Detect which cell encompasses the target text, then output its (x, y) center coordinate. 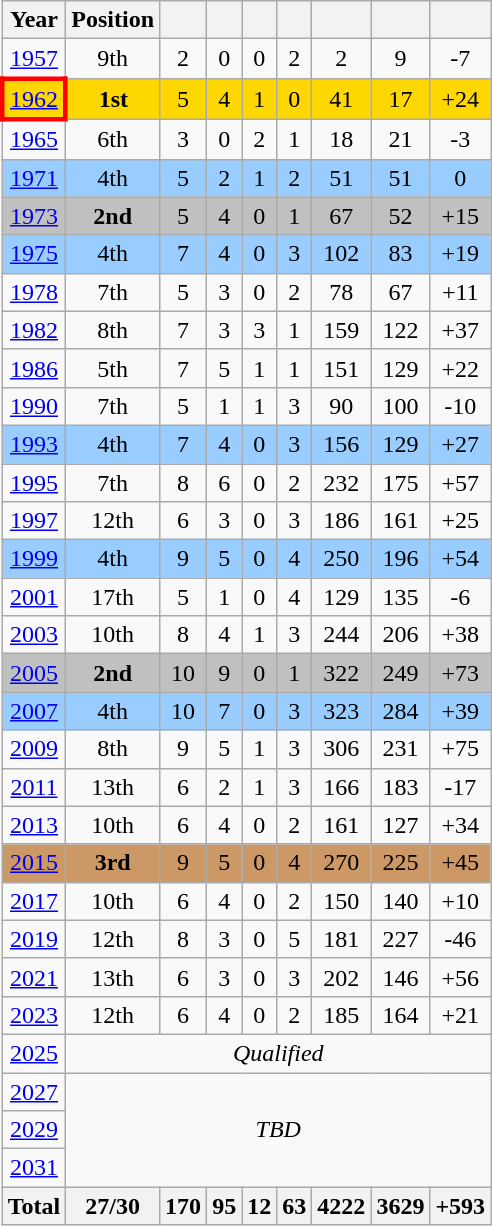
1st (113, 98)
2017 (34, 901)
2021 (34, 977)
17th (113, 597)
+10 (460, 901)
225 (400, 863)
+54 (460, 559)
250 (342, 559)
127 (400, 825)
+38 (460, 635)
+25 (460, 521)
2005 (34, 673)
231 (400, 749)
41 (342, 98)
1997 (34, 521)
1993 (34, 444)
90 (342, 406)
-17 (460, 787)
186 (342, 521)
196 (400, 559)
227 (400, 939)
18 (342, 139)
2019 (34, 939)
+45 (460, 863)
+22 (460, 368)
3629 (400, 1206)
166 (342, 787)
175 (400, 483)
+73 (460, 673)
-10 (460, 406)
156 (342, 444)
2023 (34, 1015)
+24 (460, 98)
1986 (34, 368)
1971 (34, 178)
83 (400, 254)
2011 (34, 787)
2007 (34, 711)
+37 (460, 330)
4222 (342, 1206)
146 (400, 977)
Position (113, 20)
+34 (460, 825)
122 (400, 330)
+19 (460, 254)
1982 (34, 330)
+27 (460, 444)
185 (342, 1015)
2031 (34, 1168)
1957 (34, 59)
1999 (34, 559)
102 (342, 254)
-6 (460, 597)
306 (342, 749)
323 (342, 711)
+57 (460, 483)
+21 (460, 1015)
-7 (460, 59)
52 (400, 216)
1973 (34, 216)
159 (342, 330)
27/30 (113, 1206)
270 (342, 863)
100 (400, 406)
244 (342, 635)
+75 (460, 749)
12 (260, 1206)
+593 (460, 1206)
249 (400, 673)
206 (400, 635)
95 (224, 1206)
+11 (460, 292)
2015 (34, 863)
-3 (460, 139)
1962 (34, 98)
232 (342, 483)
+39 (460, 711)
2013 (34, 825)
183 (400, 787)
9th (113, 59)
63 (294, 1206)
284 (400, 711)
2025 (34, 1053)
2029 (34, 1130)
1978 (34, 292)
150 (342, 901)
202 (342, 977)
-46 (460, 939)
TBD (278, 1129)
3rd (113, 863)
Qualified (278, 1053)
2027 (34, 1091)
140 (400, 901)
17 (400, 98)
1995 (34, 483)
6th (113, 139)
2001 (34, 597)
21 (400, 139)
135 (400, 597)
78 (342, 292)
Total (34, 1206)
181 (342, 939)
1990 (34, 406)
151 (342, 368)
164 (400, 1015)
170 (184, 1206)
1975 (34, 254)
+56 (460, 977)
2009 (34, 749)
2003 (34, 635)
5th (113, 368)
1965 (34, 139)
+15 (460, 216)
Year (34, 20)
322 (342, 673)
